Capture the cell that displays the provided text and extract its [X, Y] central coordinate. 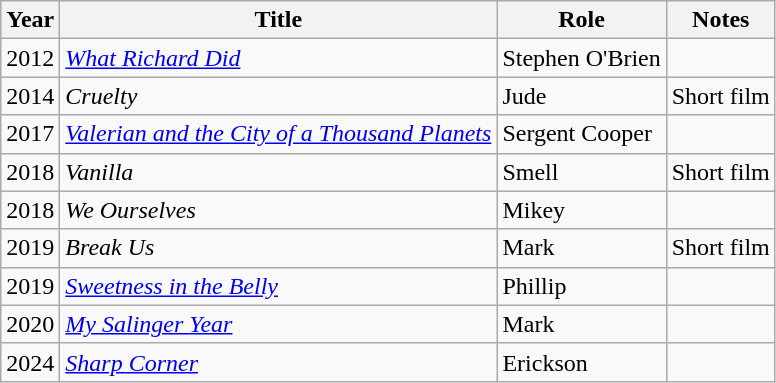
Valerian and the City of a Thousand Planets [278, 134]
What Richard Did [278, 58]
Mikey [582, 210]
Stephen O'Brien [582, 58]
My Salinger Year [278, 324]
Break Us [278, 248]
2014 [30, 96]
Cruelty [278, 96]
2024 [30, 362]
Smell [582, 172]
We Ourselves [278, 210]
Vanilla [278, 172]
Notes [720, 20]
Phillip [582, 286]
Role [582, 20]
2012 [30, 58]
Sergent Cooper [582, 134]
Year [30, 20]
Sharp Corner [278, 362]
Jude [582, 96]
Sweetness in the Belly [278, 286]
Title [278, 20]
2020 [30, 324]
Erickson [582, 362]
2017 [30, 134]
